Locate the cell with the specified text and output its (X, Y) center coordinate. 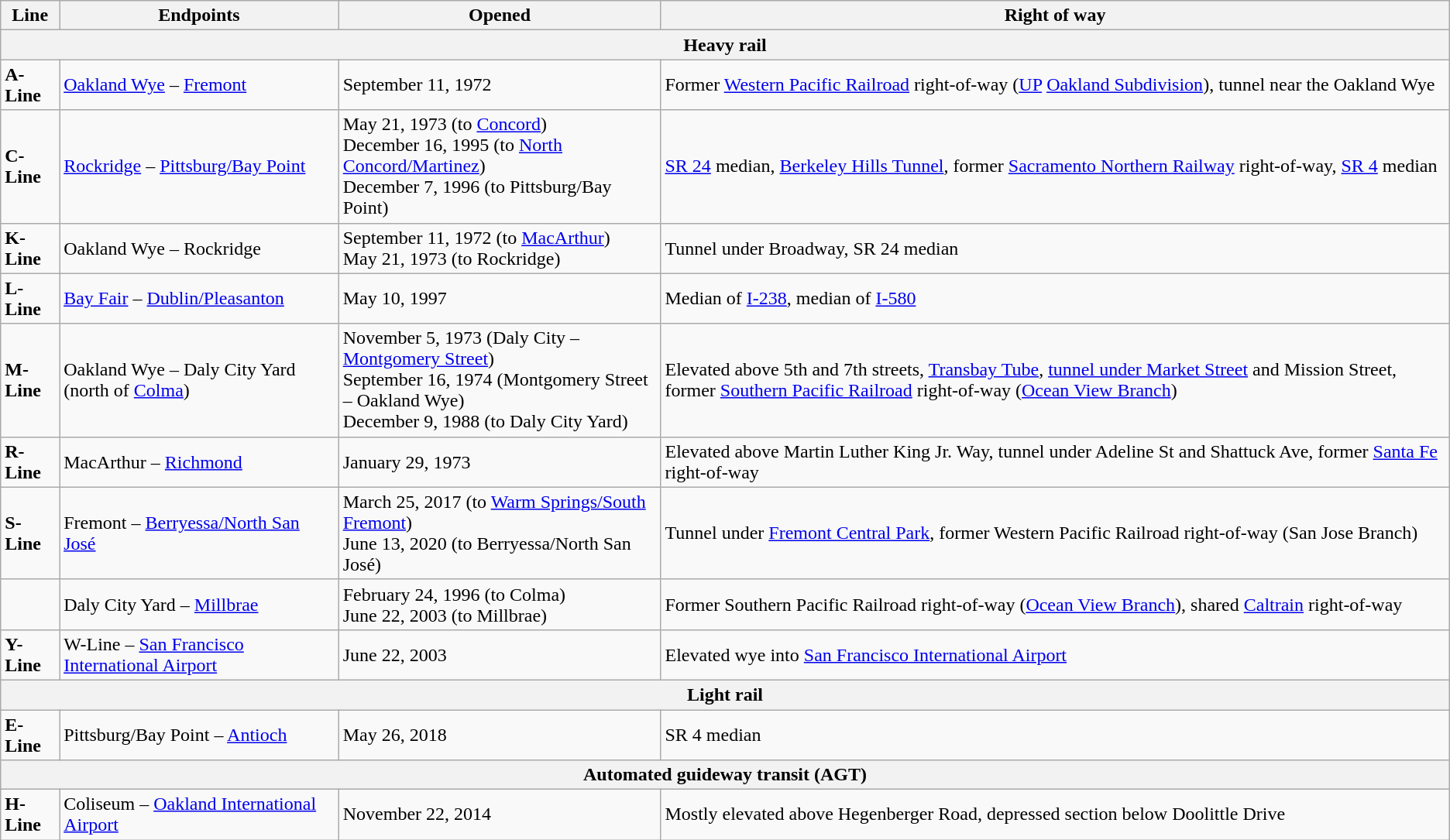
May 10, 1997 (500, 299)
Elevated wye into San Francisco International Airport (1055, 655)
September 11, 1972 (to MacArthur)May 21, 1973 (to Rockridge) (500, 248)
November 5, 1973 (Daly City – Montgomery Street)September 16, 1974 (Montgomery Street – Oakland Wye)December 9, 1988 (to Daly City Yard) (500, 380)
June 22, 2003 (500, 655)
January 29, 1973 (500, 461)
Tunnel under Broadway, SR 24 median (1055, 248)
MacArthur – Richmond (200, 461)
Tunnel under Fremont Central Park, former Western Pacific Railroad right-of-way (San Jose Branch) (1055, 533)
Endpoints (200, 15)
March 25, 2017 (to Warm Springs/South Fremont)June 13, 2020 (to Berryessa/North San José) (500, 533)
H-Line (30, 814)
Daly City Yard – Millbrae (200, 604)
Rockridge – Pittsburg/Bay Point (200, 166)
Oakland Wye – Fremont (200, 85)
Mostly elevated above Hegenberger Road, depressed section below Doolittle Drive (1055, 814)
Former Western Pacific Railroad right-of-way (UP Oakland Subdivision), tunnel near the Oakland Wye (1055, 85)
November 22, 2014 (500, 814)
K-Line (30, 248)
Line (30, 15)
Former Southern Pacific Railroad right-of-way (Ocean View Branch), shared Caltrain right-of-way (1055, 604)
Right of way (1055, 15)
C-Line (30, 166)
February 24, 1996 (to Colma)June 22, 2003 (to Millbrae) (500, 604)
September 11, 1972 (500, 85)
Light rail (725, 694)
Pittsburg/Bay Point – Antioch (200, 734)
Automated guideway transit (AGT) (725, 775)
Median of I-238, median of I-580 (1055, 299)
W-Line – San Francisco International Airport (200, 655)
Opened (500, 15)
Elevated above Martin Luther King Jr. Way, tunnel under Adeline St and Shattuck Ave, former Santa Fe right-of-way (1055, 461)
L-Line (30, 299)
Heavy rail (725, 45)
SR 4 median (1055, 734)
Fremont – Berryessa/North San José (200, 533)
May 26, 2018 (500, 734)
R-Line (30, 461)
S-Line (30, 533)
A-Line (30, 85)
E-Line (30, 734)
May 21, 1973 (to Concord)December 16, 1995 (to North Concord/Martinez)December 7, 1996 (to Pittsburg/Bay Point) (500, 166)
SR 24 median, Berkeley Hills Tunnel, former Sacramento Northern Railway right-of-way, SR 4 median (1055, 166)
Oakland Wye – Daly City Yard (north of Colma) (200, 380)
Bay Fair – Dublin/Pleasanton (200, 299)
Coliseum – Oakland International Airport (200, 814)
M-Line (30, 380)
Oakland Wye – Rockridge (200, 248)
Y-Line (30, 655)
